Output the (x, y) coordinate of the center of the cell containing the given text.  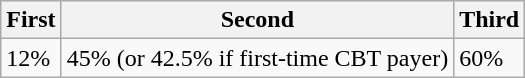
60% (490, 58)
Third (490, 20)
45% (or 42.5% if first-time CBT payer) (258, 58)
Second (258, 20)
12% (31, 58)
First (31, 20)
